Determine the (X, Y) coordinate at the center of the cell enclosing the given text.  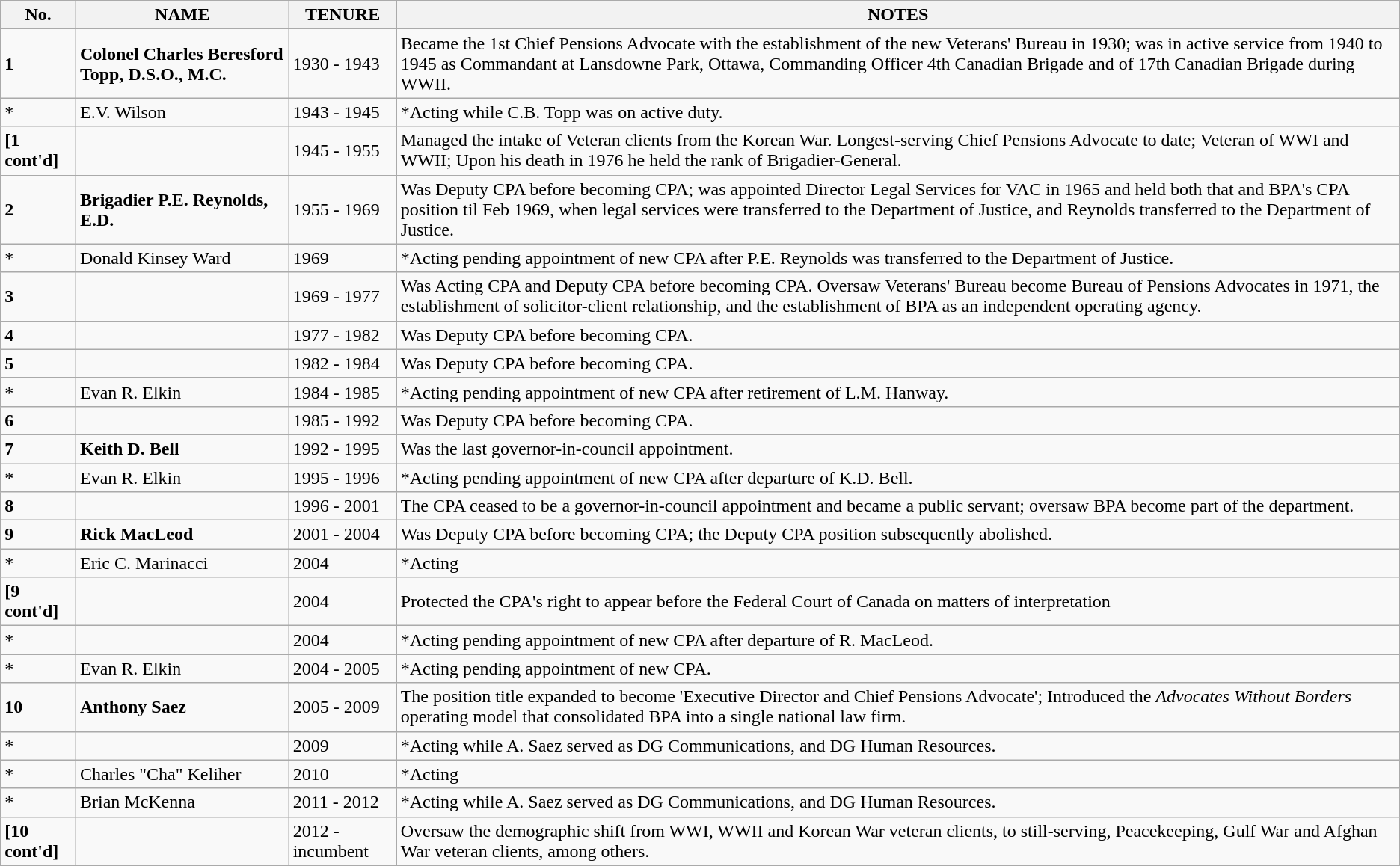
2010 (343, 774)
No. (39, 15)
1955 - 1969 (343, 209)
1984 - 1985 (343, 392)
1 (39, 64)
1977 - 1982 (343, 335)
1943 - 1945 (343, 112)
4 (39, 335)
1969 - 1977 (343, 296)
Colonel Charles Beresford Topp, D.S.O., M.C. (182, 64)
[9 cont'd] (39, 601)
1945 - 1955 (343, 151)
Protected the CPA's right to appear before the Federal Court of Canada on matters of interpretation (897, 601)
7 (39, 449)
1985 - 1992 (343, 420)
*Acting pending appointment of new CPA after retirement of L.M. Hanway. (897, 392)
2001 - 2004 (343, 535)
2011 - 2012 (343, 802)
Rick MacLeod (182, 535)
2004 - 2005 (343, 669)
The CPA ceased to be a governor-in-council appointment and became a public servant; oversaw BPA become part of the department. (897, 506)
1996 - 2001 (343, 506)
E.V. Wilson (182, 112)
TENURE (343, 15)
Brian McKenna (182, 802)
2009 (343, 746)
[10 cont'd] (39, 841)
1992 - 1995 (343, 449)
Eric C. Marinacci (182, 563)
1969 (343, 258)
Was Deputy CPA before becoming CPA; the Deputy CPA position subsequently abolished. (897, 535)
Charles "Cha" Keliher (182, 774)
6 (39, 420)
8 (39, 506)
*Acting pending appointment of new CPA. (897, 669)
Anthony Saez (182, 707)
9 (39, 535)
1982 - 1984 (343, 363)
2005 - 2009 (343, 707)
5 (39, 363)
[1 cont'd] (39, 151)
10 (39, 707)
2 (39, 209)
*Acting pending appointment of new CPA after departure of R. MacLeod. (897, 640)
3 (39, 296)
Donald Kinsey Ward (182, 258)
Was the last governor-in-council appointment. (897, 449)
1995 - 1996 (343, 478)
*Acting pending appointment of new CPA after departure of K.D. Bell. (897, 478)
*Acting while C.B. Topp was on active duty. (897, 112)
NOTES (897, 15)
*Acting pending appointment of new CPA after P.E. Reynolds was transferred to the Department of Justice. (897, 258)
NAME (182, 15)
1930 - 1943 (343, 64)
Brigadier P.E. Reynolds, E.D. (182, 209)
Keith D. Bell (182, 449)
2012 - incumbent (343, 841)
